Output the [X, Y] coordinate of the center of the cell containing the given text.  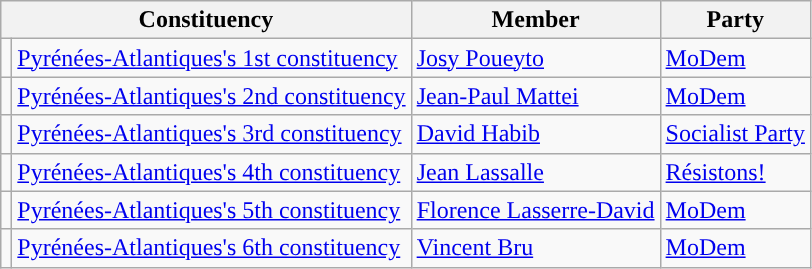
Pyrénées-Atlantiques's 3rd constituency [212, 134]
Josy Poueyto [536, 58]
Pyrénées-Atlantiques's 5th constituency [212, 210]
Socialist Party [735, 134]
Vincent Bru [536, 248]
Jean Lassalle [536, 172]
Pyrénées-Atlantiques's 1st constituency [212, 58]
Pyrénées-Atlantiques's 4th constituency [212, 172]
David Habib [536, 134]
Pyrénées-Atlantiques's 2nd constituency [212, 96]
Résistons! [735, 172]
Jean-Paul Mattei [536, 96]
Florence Lasserre-David [536, 210]
Pyrénées-Atlantiques's 6th constituency [212, 248]
Member [536, 20]
Constituency [206, 20]
Party [735, 20]
